Return [X, Y] of the center of cell containing provided text 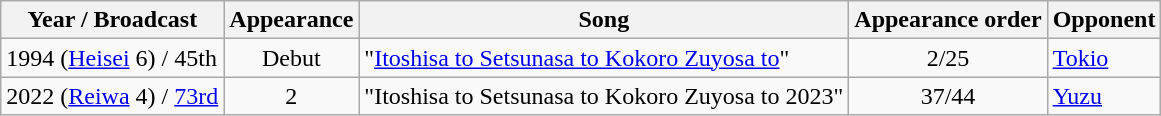
Debut [292, 58]
2 [292, 96]
2/25 [948, 58]
Yuzu [1104, 96]
Appearance order [948, 20]
Tokio [1104, 58]
Appearance [292, 20]
"Itoshisa to Setsunasa to Kokoro Zuyosa to 2023" [604, 96]
2022 (Reiwa 4) / 73rd [112, 96]
Opponent [1104, 20]
Song [604, 20]
37/44 [948, 96]
"Itoshisa to Setsunasa to Kokoro Zuyosa to" [604, 58]
1994 (Heisei 6) / 45th [112, 58]
Year / Broadcast [112, 20]
